Extract the (x, y) coordinate from the center of the cell holding the provided text.  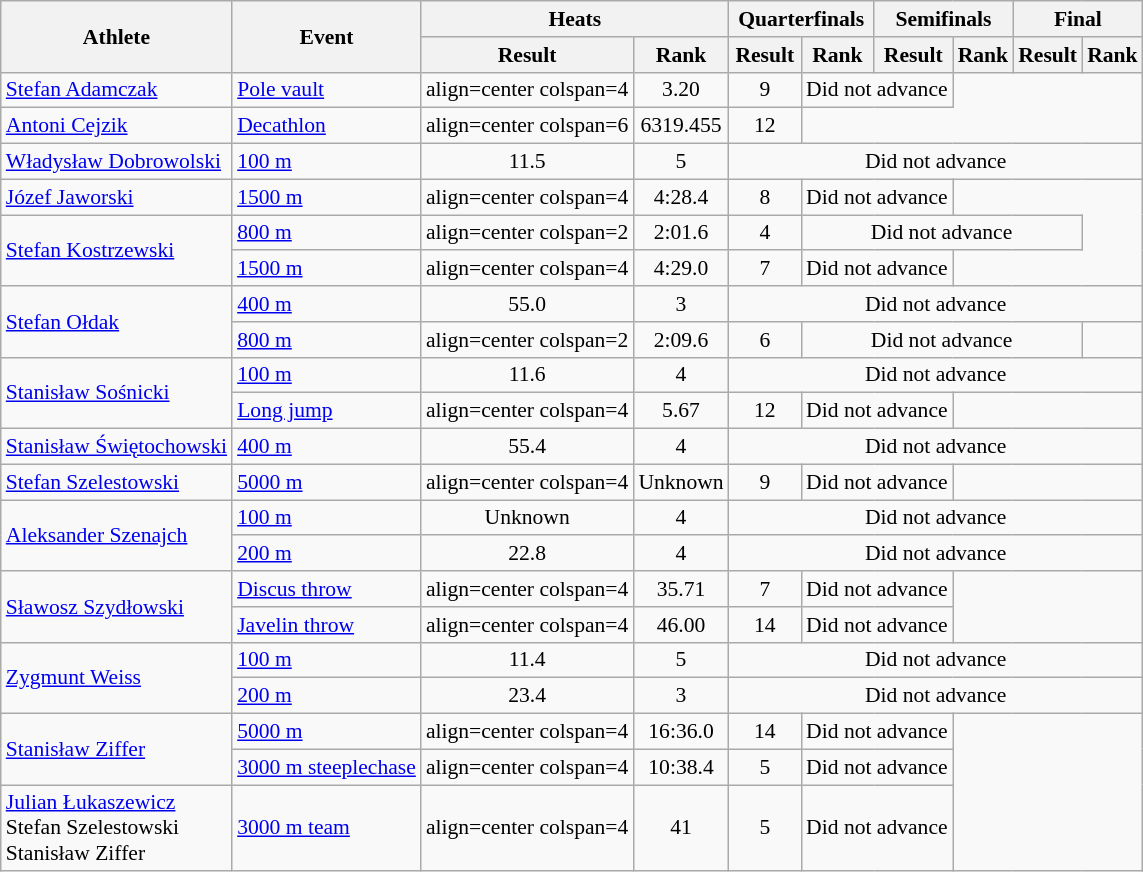
Józef Jaworski (116, 197)
Javelin throw (326, 625)
8 (765, 197)
55.0 (527, 304)
11.5 (527, 162)
Stanisław Sośnicki (116, 392)
41 (680, 828)
5.67 (680, 411)
11.4 (527, 660)
Pole vault (326, 90)
3000 m team (326, 828)
Władysław Dobrowolski (116, 162)
11.6 (527, 375)
Stanisław Ziffer (116, 750)
2:09.6 (680, 340)
23.4 (527, 696)
Long jump (326, 411)
Final (1078, 19)
Aleksander Szenajch (116, 536)
Heats (575, 19)
Zygmunt Weiss (116, 678)
Stefan Ołdak (116, 322)
6319.455 (680, 126)
4:28.4 (680, 197)
Antoni Cejzik (116, 126)
Event (326, 36)
55.4 (527, 447)
3000 m steeplechase (326, 767)
46.00 (680, 625)
22.8 (527, 554)
2:01.6 (680, 233)
16:36.0 (680, 732)
4:29.0 (680, 269)
Julian Łukaszewicz Stefan Szelestowski Stanisław Ziffer (116, 828)
35.71 (680, 589)
Stefan Adamczak (116, 90)
align=center colspan=6 (527, 126)
10:38.4 (680, 767)
Athlete (116, 36)
Stefan Kostrzewski (116, 250)
Quarterfinals (802, 19)
Semifinals (944, 19)
Discus throw (326, 589)
3.20 (680, 90)
Decathlon (326, 126)
Stefan Szelestowski (116, 482)
Stanisław Świętochowski (116, 447)
6 (765, 340)
Sławosz Szydłowski (116, 606)
